Pinpoint the cell where the given text exists, returning its [X, Y] midpoint coordinate. 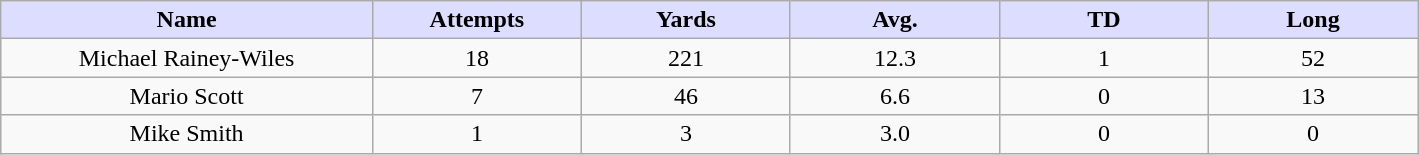
TD [1104, 20]
Mike Smith [187, 134]
6.6 [894, 96]
52 [1312, 58]
12.3 [894, 58]
Long [1312, 20]
3.0 [894, 134]
18 [476, 58]
Name [187, 20]
3 [686, 134]
Michael Rainey-Wiles [187, 58]
Attempts [476, 20]
7 [476, 96]
13 [1312, 96]
46 [686, 96]
221 [686, 58]
Avg. [894, 20]
Mario Scott [187, 96]
Yards [686, 20]
